From the cell containing the given text, extract its center point as (x, y) coordinate. 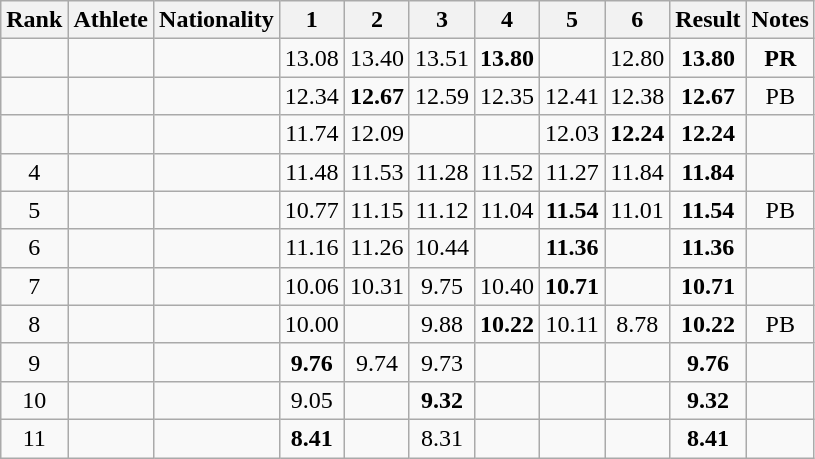
Notes (780, 20)
10 (34, 400)
3 (442, 20)
10.40 (506, 286)
12.38 (638, 96)
Result (708, 20)
11.12 (442, 210)
11.53 (376, 172)
10.31 (376, 286)
1 (312, 20)
11.52 (506, 172)
12.35 (506, 96)
9.74 (376, 362)
13.08 (312, 58)
11 (34, 438)
9.88 (442, 324)
9 (34, 362)
Athlete (111, 20)
13.51 (442, 58)
11.04 (506, 210)
11.26 (376, 248)
10.00 (312, 324)
11.15 (376, 210)
12.09 (376, 134)
Nationality (217, 20)
8.78 (638, 324)
12.59 (442, 96)
11.74 (312, 134)
PR (780, 58)
12.80 (638, 58)
12.41 (572, 96)
9.75 (442, 286)
11.28 (442, 172)
10.44 (442, 248)
12.03 (572, 134)
8.31 (442, 438)
12.34 (312, 96)
2 (376, 20)
11.01 (638, 210)
11.48 (312, 172)
13.40 (376, 58)
9.73 (442, 362)
11.16 (312, 248)
Rank (34, 20)
10.06 (312, 286)
8 (34, 324)
10.77 (312, 210)
11.27 (572, 172)
10.11 (572, 324)
7 (34, 286)
9.05 (312, 400)
